Determine the (x, y) coordinate at the center of the cell enclosing the given text.  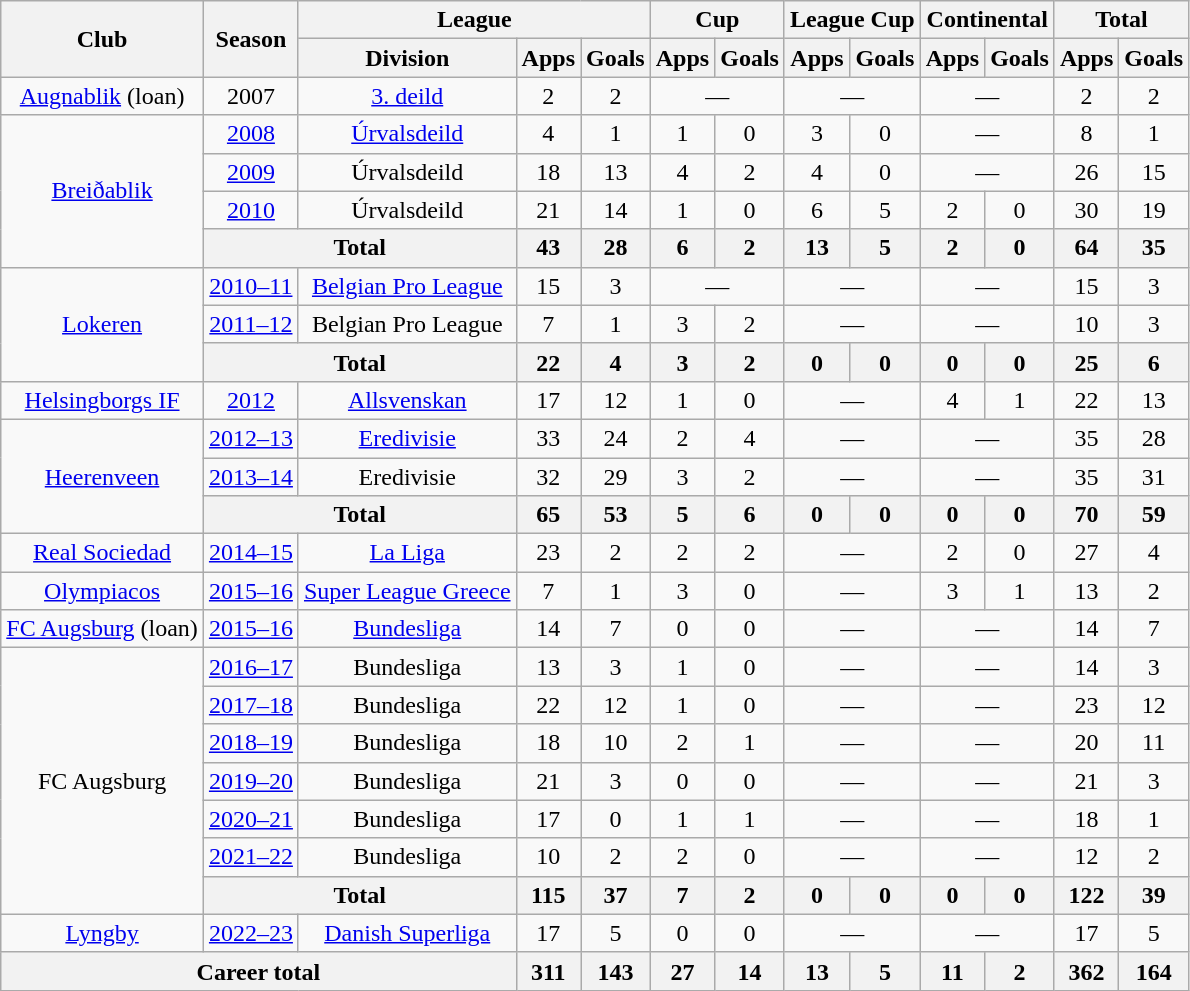
2009 (250, 172)
19 (1154, 210)
Allsvenskan (407, 400)
2010 (250, 210)
Danish Superliga (407, 933)
37 (615, 895)
Helsingborgs IF (102, 400)
59 (1154, 515)
143 (615, 971)
Breiðablik (102, 191)
33 (548, 438)
24 (615, 438)
2012–13 (250, 438)
2012 (250, 400)
Lokeren (102, 324)
8 (1086, 134)
2008 (250, 134)
2020–21 (250, 819)
362 (1086, 971)
122 (1086, 895)
FC Augsburg (loan) (102, 629)
FC Augsburg (102, 781)
Lyngby (102, 933)
25 (1086, 362)
Heerenveen (102, 476)
311 (548, 971)
26 (1086, 172)
43 (548, 248)
2007 (250, 96)
League (474, 20)
2010–11 (250, 286)
Division (407, 58)
2022–23 (250, 933)
20 (1086, 743)
30 (1086, 210)
2021–22 (250, 857)
2016–17 (250, 667)
League Cup (852, 20)
Real Sociedad (102, 553)
Continental (987, 20)
65 (548, 515)
70 (1086, 515)
115 (548, 895)
3. deild (407, 96)
Olympiacos (102, 591)
2019–20 (250, 781)
Augnablik (loan) (102, 96)
Club (102, 39)
Career total (258, 971)
39 (1154, 895)
Season (250, 39)
31 (1154, 477)
La Liga (407, 553)
53 (615, 515)
Super League Greece (407, 591)
164 (1154, 971)
Cup (717, 20)
2013–14 (250, 477)
2017–18 (250, 705)
2011–12 (250, 324)
29 (615, 477)
2014–15 (250, 553)
2018–19 (250, 743)
64 (1086, 248)
32 (548, 477)
